Return the (x, y) coordinate for the center point of the cell that contains the specified text.  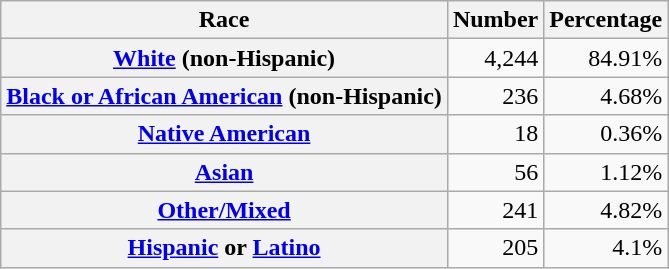
56 (495, 172)
236 (495, 96)
4.82% (606, 210)
Black or African American (non-Hispanic) (224, 96)
Hispanic or Latino (224, 248)
4.68% (606, 96)
Number (495, 20)
Race (224, 20)
Percentage (606, 20)
4.1% (606, 248)
Native American (224, 134)
Asian (224, 172)
4,244 (495, 58)
White (non-Hispanic) (224, 58)
18 (495, 134)
0.36% (606, 134)
84.91% (606, 58)
205 (495, 248)
1.12% (606, 172)
241 (495, 210)
Other/Mixed (224, 210)
